For the text-containing cell, return its midpoint in (x, y) coordinate format. 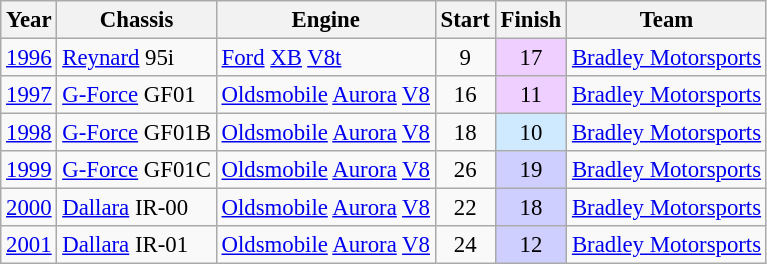
Engine (326, 20)
19 (530, 170)
1997 (29, 95)
G-Force GF01C (136, 170)
10 (530, 133)
26 (465, 170)
Dallara IR-01 (136, 245)
Chassis (136, 20)
1996 (29, 58)
Reynard 95i (136, 58)
9 (465, 58)
1999 (29, 170)
17 (530, 58)
Dallara IR-00 (136, 208)
Team (667, 20)
Year (29, 20)
1998 (29, 133)
2000 (29, 208)
12 (530, 245)
G-Force GF01B (136, 133)
24 (465, 245)
Ford XB V8t (326, 58)
22 (465, 208)
2001 (29, 245)
11 (530, 95)
G-Force GF01 (136, 95)
Finish (530, 20)
Start (465, 20)
16 (465, 95)
